Output the (x, y) coordinate of the center of the cell containing the given text.  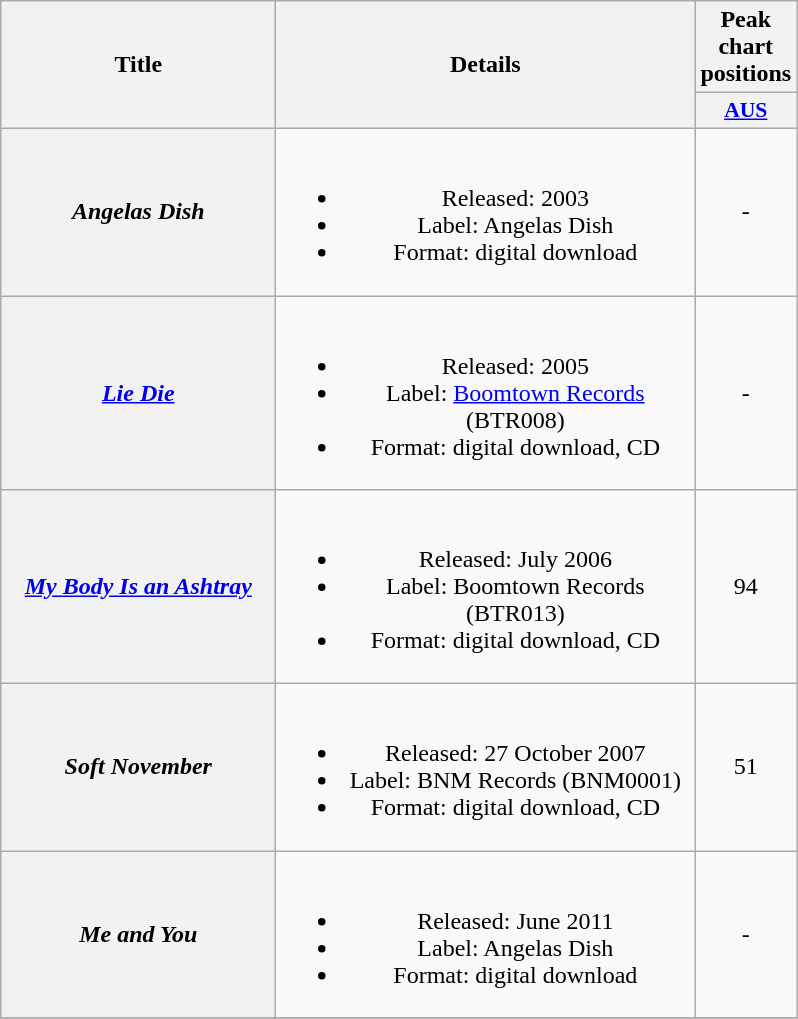
Lie Die (138, 393)
Me and You (138, 934)
Angelas Dish (138, 212)
Soft November (138, 768)
Peak chart positions (746, 47)
Released: July 2006Label: Boomtown Records (BTR013)Format: digital download, CD (486, 587)
Released: June 2011Label: Angelas DishFormat: digital download (486, 934)
Title (138, 65)
Details (486, 65)
My Body Is an Ashtray (138, 587)
51 (746, 768)
Released: 2003Label: Angelas DishFormat: digital download (486, 212)
AUS (746, 111)
Released: 27 October 2007Label: BNM Records (BNM0001)Format: digital download, CD (486, 768)
94 (746, 587)
Released: 2005Label: Boomtown Records (BTR008)Format: digital download, CD (486, 393)
